Provide the [X, Y] coordinate of the cell's center where the given text is located.  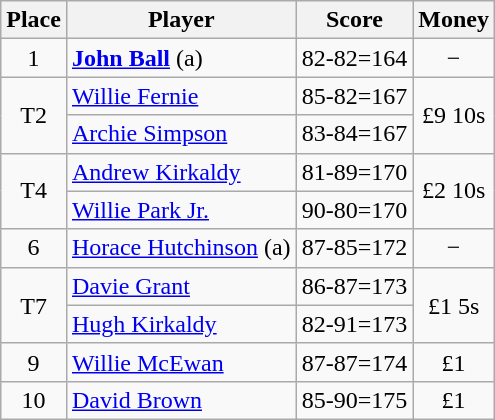
Score [354, 20]
Player [181, 20]
6 [34, 248]
85-82=167 [354, 96]
T2 [34, 115]
Davie Grant [181, 286]
9 [34, 362]
T4 [34, 191]
81-89=170 [354, 172]
10 [34, 400]
John Ball (a) [181, 58]
Andrew Kirkaldy [181, 172]
87-85=172 [354, 248]
82-91=173 [354, 324]
£2 10s [454, 191]
Horace Hutchinson (a) [181, 248]
Money [454, 20]
82-82=164 [354, 58]
Willie McEwan [181, 362]
Willie Park Jr. [181, 210]
83-84=167 [354, 134]
86-87=173 [354, 286]
Place [34, 20]
T7 [34, 305]
£9 10s [454, 115]
87-87=174 [354, 362]
1 [34, 58]
£1 5s [454, 305]
90-80=170 [354, 210]
85-90=175 [354, 400]
Archie Simpson [181, 134]
Willie Fernie [181, 96]
Hugh Kirkaldy [181, 324]
David Brown [181, 400]
